Return (X, Y) of the center of cell containing provided text 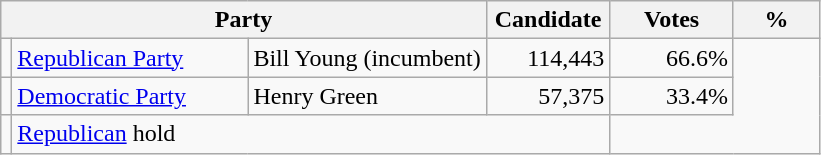
Votes (672, 20)
Republican hold (311, 134)
33.4% (672, 96)
Henry Green (367, 96)
Party (244, 20)
57,375 (548, 96)
Republican Party (130, 58)
66.6% (672, 58)
% (776, 20)
Candidate (548, 20)
Democratic Party (130, 96)
Bill Young (incumbent) (367, 58)
114,443 (548, 58)
